Provide the [X, Y] coordinate of the cell's center where the given text is located.  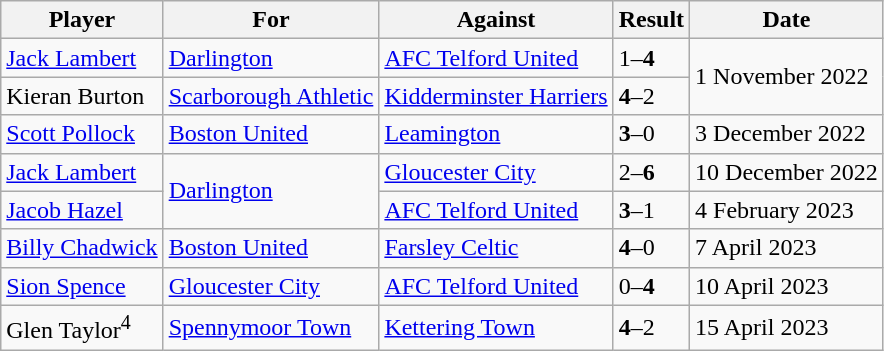
2–6 [651, 172]
4 February 2023 [787, 210]
3–0 [651, 134]
Kettering Town [496, 328]
Result [651, 20]
4–0 [651, 248]
3–1 [651, 210]
0–4 [651, 286]
7 April 2023 [787, 248]
Leamington [496, 134]
10 April 2023 [787, 286]
1–4 [651, 58]
Spennymoor Town [271, 328]
For [271, 20]
Scott Pollock [82, 134]
Player [82, 20]
Farsley Celtic [496, 248]
Glen Taylor4 [82, 328]
1 November 2022 [787, 77]
15 April 2023 [787, 328]
3 December 2022 [787, 134]
Sion Spence [82, 286]
Against [496, 20]
Kidderminster Harriers [496, 96]
Scarborough Athletic [271, 96]
Kieran Burton [82, 96]
Date [787, 20]
10 December 2022 [787, 172]
Billy Chadwick [82, 248]
Jacob Hazel [82, 210]
